Extract the (X, Y) coordinate from the center of the cell holding the provided text.  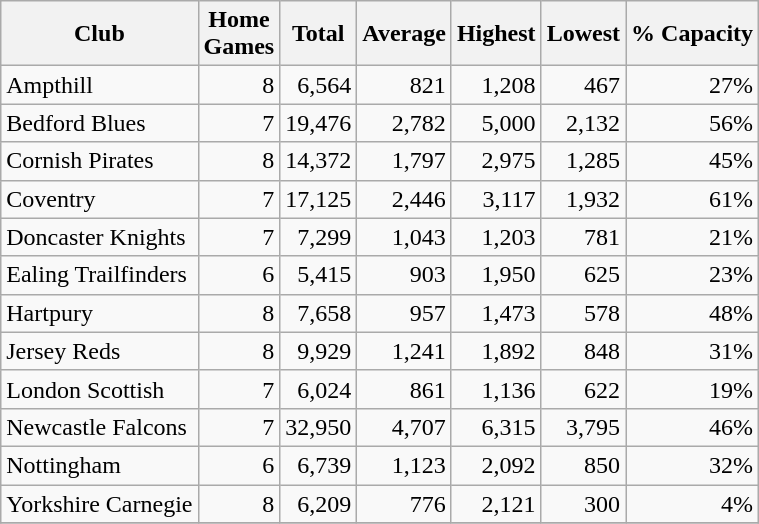
5,415 (318, 275)
3,795 (583, 427)
9,929 (318, 351)
Total (318, 34)
19,476 (318, 123)
1,241 (404, 351)
903 (404, 275)
6,564 (318, 85)
Ealing Trailfinders (100, 275)
23% (692, 275)
Club (100, 34)
48% (692, 313)
1,932 (583, 199)
776 (404, 503)
821 (404, 85)
Yorkshire Carnegie (100, 503)
32,950 (318, 427)
London Scottish (100, 389)
625 (583, 275)
32% (692, 465)
Ampthill (100, 85)
4% (692, 503)
1,208 (496, 85)
467 (583, 85)
1,797 (404, 161)
27% (692, 85)
1,043 (404, 237)
1,136 (496, 389)
6,024 (318, 389)
4,707 (404, 427)
1,950 (496, 275)
Hartpury (100, 313)
19% (692, 389)
Newcastle Falcons (100, 427)
46% (692, 427)
2,092 (496, 465)
2,446 (404, 199)
Coventry (100, 199)
Nottingham (100, 465)
850 (583, 465)
622 (583, 389)
1,892 (496, 351)
781 (583, 237)
Doncaster Knights (100, 237)
45% (692, 161)
Cornish Pirates (100, 161)
14,372 (318, 161)
7,658 (318, 313)
861 (404, 389)
Jersey Reds (100, 351)
6,209 (318, 503)
Bedford Blues (100, 123)
Average (404, 34)
% Capacity (692, 34)
Lowest (583, 34)
1,285 (583, 161)
7,299 (318, 237)
1,473 (496, 313)
31% (692, 351)
Highest (496, 34)
2,975 (496, 161)
2,121 (496, 503)
2,782 (404, 123)
HomeGames (239, 34)
61% (692, 199)
848 (583, 351)
5,000 (496, 123)
21% (692, 237)
17,125 (318, 199)
3,117 (496, 199)
6,315 (496, 427)
6,739 (318, 465)
1,123 (404, 465)
300 (583, 503)
56% (692, 123)
2,132 (583, 123)
578 (583, 313)
957 (404, 313)
1,203 (496, 237)
